Locate the cell with the specified text and output its [x, y] center coordinate. 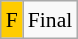
Final [50, 20]
F [12, 20]
